Provide the (x, y) coordinate of the cell's center where the given text is located.  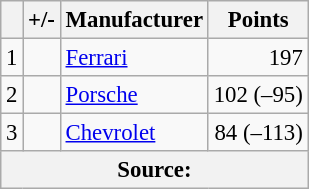
Source: (154, 170)
3 (12, 133)
Ferrari (134, 58)
+/- (42, 20)
1 (12, 58)
Chevrolet (134, 133)
102 (–95) (258, 95)
84 (–113) (258, 133)
2 (12, 95)
Manufacturer (134, 20)
197 (258, 58)
Points (258, 20)
Porsche (134, 95)
